From the cell containing the given text, extract its center point as [x, y] coordinate. 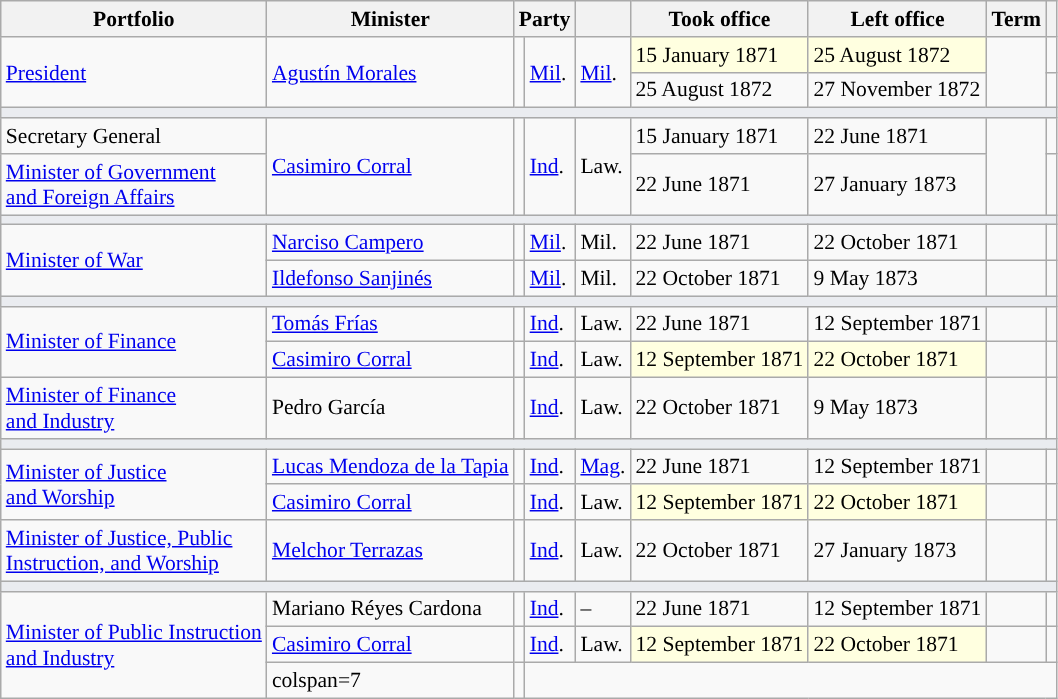
President [134, 72]
Minister of Public Instructionand Industry [134, 644]
Pedro García [390, 408]
Term [1016, 19]
Minister [390, 19]
Portfolio [134, 19]
Mag. [602, 467]
Minister of Justice, PublicInstruction, and Worship [134, 550]
Narciso Campero [390, 243]
Left office [897, 19]
27 November 1872 [897, 90]
Mariano Réyes Cardona [390, 609]
colspan=7 [390, 681]
Minister of Governmentand Foreign Affairs [134, 184]
Minister of Finance [134, 342]
Lucas Mendoza de la Tapia [390, 467]
Agustín Morales [390, 72]
Minister of Justiceand Worship [134, 484]
Took office [719, 19]
Ildefonso Sanjinés [390, 279]
Minister of War [134, 260]
Tomás Frías [390, 324]
Secretary General [134, 136]
Melchor Terrazas [390, 550]
Minister of Financeand Industry [134, 408]
– [602, 609]
Party [545, 19]
